Scan for the cell matching the given text and deliver its (X, Y) coordinate at center. 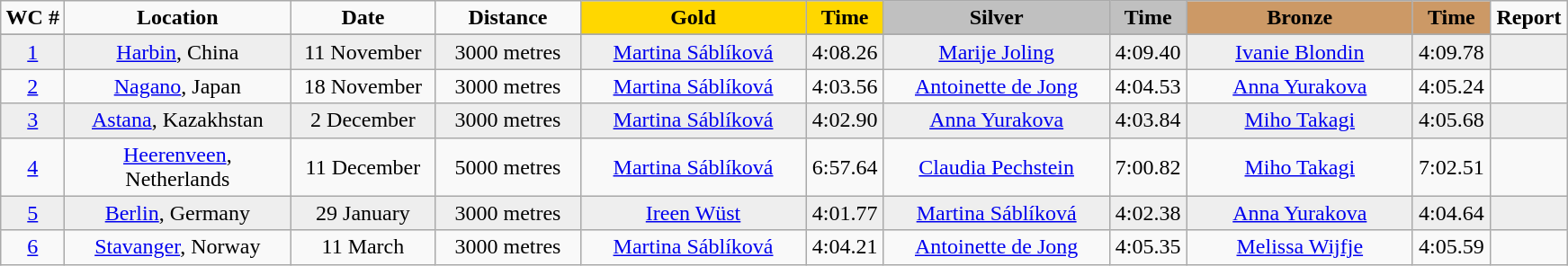
3 (32, 120)
Gold (693, 18)
4:02.38 (1148, 213)
4:05.59 (1451, 247)
18 November (363, 86)
4:05.68 (1451, 120)
4:02.90 (845, 120)
6 (32, 247)
Ivanie Blondin (1299, 52)
29 January (363, 213)
11 November (363, 52)
6:57.64 (845, 167)
7:00.82 (1148, 167)
WC # (32, 18)
Nagano, Japan (178, 86)
4:03.84 (1148, 120)
5 (32, 213)
4 (32, 167)
Marije Joling (997, 52)
7:02.51 (1451, 167)
4:08.26 (845, 52)
4:04.64 (1451, 213)
Melissa Wijfje (1299, 247)
4:03.56 (845, 86)
4:04.21 (845, 247)
Bronze (1299, 18)
2 (32, 86)
Distance (507, 18)
Ireen Wüst (693, 213)
Report (1528, 18)
Location (178, 18)
1 (32, 52)
Astana, Kazakhstan (178, 120)
Harbin, China (178, 52)
Heerenveen, Netherlands (178, 167)
Claudia Pechstein (997, 167)
11 December (363, 167)
4:01.77 (845, 213)
Berlin, Germany (178, 213)
Stavanger, Norway (178, 247)
Date (363, 18)
Silver (997, 18)
4:05.24 (1451, 86)
4:05.35 (1148, 247)
4:09.40 (1148, 52)
2 December (363, 120)
4:04.53 (1148, 86)
11 March (363, 247)
5000 metres (507, 167)
4:09.78 (1451, 52)
